From the cell containing the given text, extract its center point as (X, Y) coordinate. 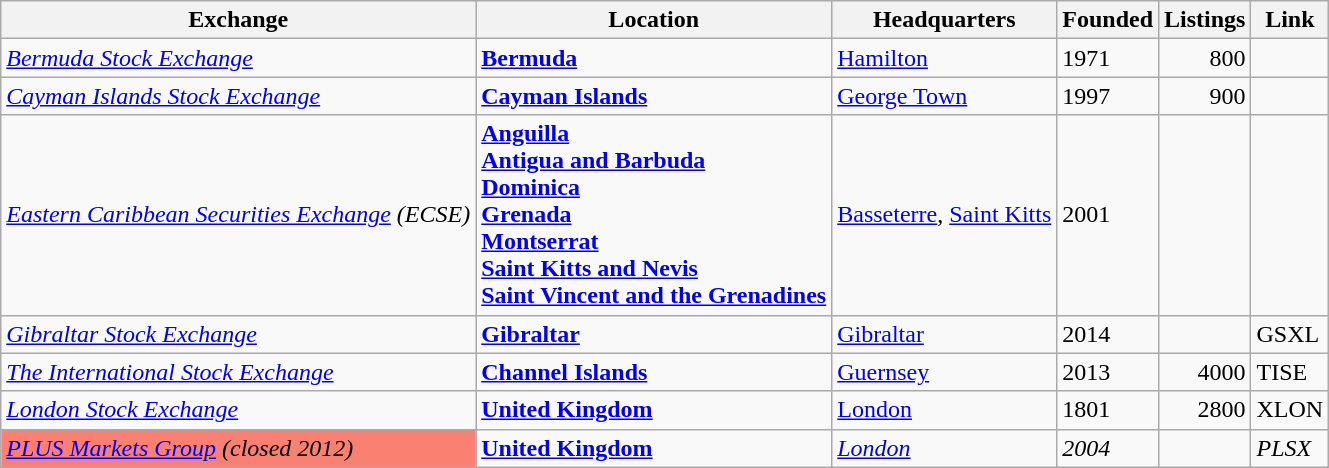
900 (1205, 96)
Basseterre, Saint Kitts (944, 215)
2800 (1205, 410)
Cayman Islands (654, 96)
Location (654, 20)
Cayman Islands Stock Exchange (238, 96)
2001 (1108, 215)
Exchange (238, 20)
2004 (1108, 448)
GSXL (1290, 334)
1997 (1108, 96)
PLUS Markets Group (closed 2012) (238, 448)
1801 (1108, 410)
Guernsey (944, 372)
2013 (1108, 372)
Bermuda (654, 58)
PLSX (1290, 448)
TISE (1290, 372)
1971 (1108, 58)
George Town (944, 96)
Channel Islands (654, 372)
Hamilton (944, 58)
800 (1205, 58)
Bermuda Stock Exchange (238, 58)
Anguilla Antigua and Barbuda Dominica Grenada Montserrat Saint Kitts and Nevis Saint Vincent and the Grenadines (654, 215)
Gibraltar Stock Exchange (238, 334)
Founded (1108, 20)
The International Stock Exchange (238, 372)
Listings (1205, 20)
2014 (1108, 334)
4000 (1205, 372)
Headquarters (944, 20)
XLON (1290, 410)
London Stock Exchange (238, 410)
Link (1290, 20)
Eastern Caribbean Securities Exchange (ECSE) (238, 215)
